Detect which cell encompasses the target text, then output its (x, y) center coordinate. 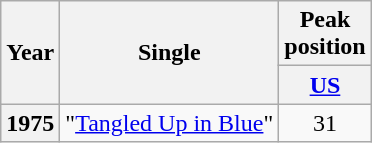
"Tangled Up in Blue" (170, 123)
Single (170, 52)
Peak position (325, 34)
1975 (30, 123)
31 (325, 123)
US (325, 85)
Year (30, 52)
